Capture the cell that displays the provided text and extract its [x, y] central coordinate. 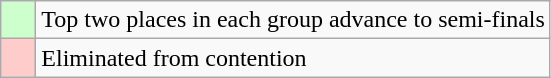
Top two places in each group advance to semi-finals [294, 20]
Eliminated from contention [294, 58]
